Scan for the cell matching the given text and deliver its [x, y] coordinate at center. 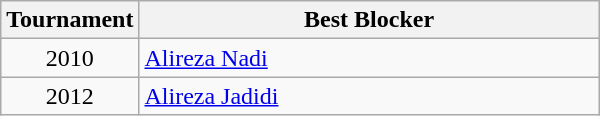
Tournament [70, 20]
Alireza Jadidi [369, 96]
2012 [70, 96]
Best Blocker [369, 20]
2010 [70, 58]
Alireza Nadi [369, 58]
